Search for the cell housing the specified text and yield its [X, Y] center coordinate. 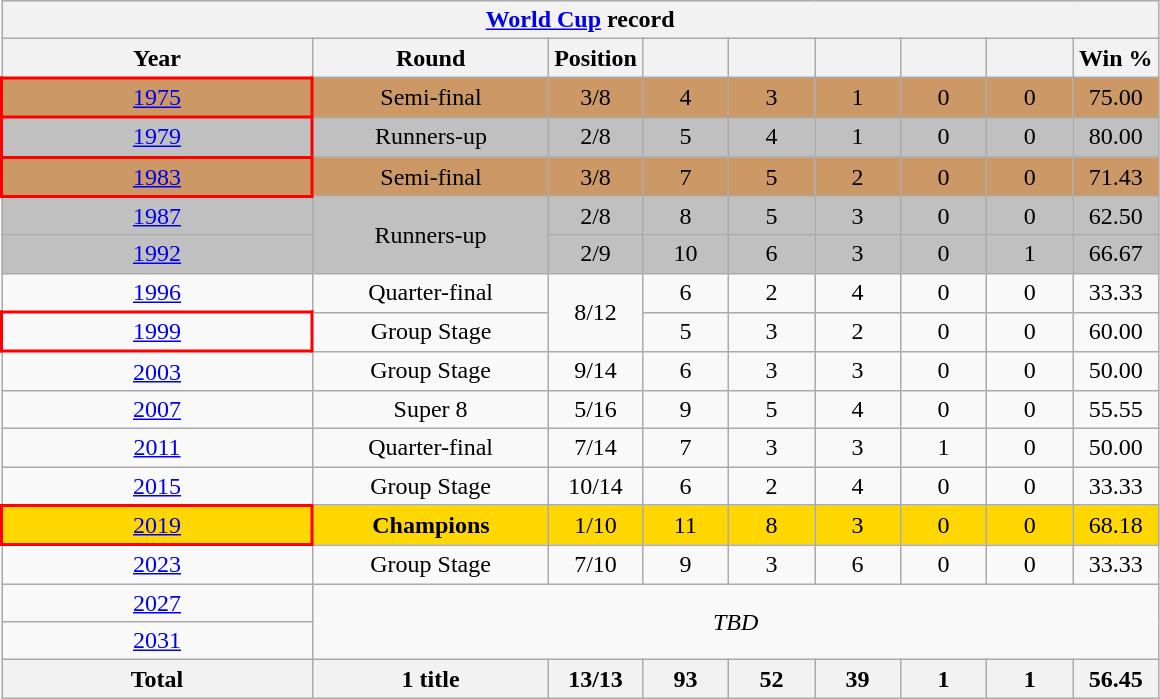
1 title [431, 679]
9/14 [596, 372]
66.67 [1116, 254]
80.00 [1116, 137]
TBD [736, 622]
10/14 [596, 486]
7/10 [596, 564]
93 [685, 679]
10 [685, 254]
75.00 [1116, 98]
1983 [158, 177]
2027 [158, 603]
71.43 [1116, 177]
5/16 [596, 409]
68.18 [1116, 525]
39 [857, 679]
7/14 [596, 447]
1999 [158, 332]
2015 [158, 486]
2011 [158, 447]
Super 8 [431, 409]
60.00 [1116, 332]
Round [431, 58]
Year [158, 58]
1992 [158, 254]
55.55 [1116, 409]
1975 [158, 98]
52 [771, 679]
1979 [158, 137]
8/12 [596, 312]
1996 [158, 292]
World Cup record [580, 20]
1/10 [596, 525]
Champions [431, 525]
1987 [158, 216]
Total [158, 679]
13/13 [596, 679]
56.45 [1116, 679]
62.50 [1116, 216]
2031 [158, 641]
2/9 [596, 254]
Position [596, 58]
2019 [158, 525]
2023 [158, 564]
2003 [158, 372]
2007 [158, 409]
Win % [1116, 58]
11 [685, 525]
